Pinpoint the cell where the given text exists, returning its [x, y] midpoint coordinate. 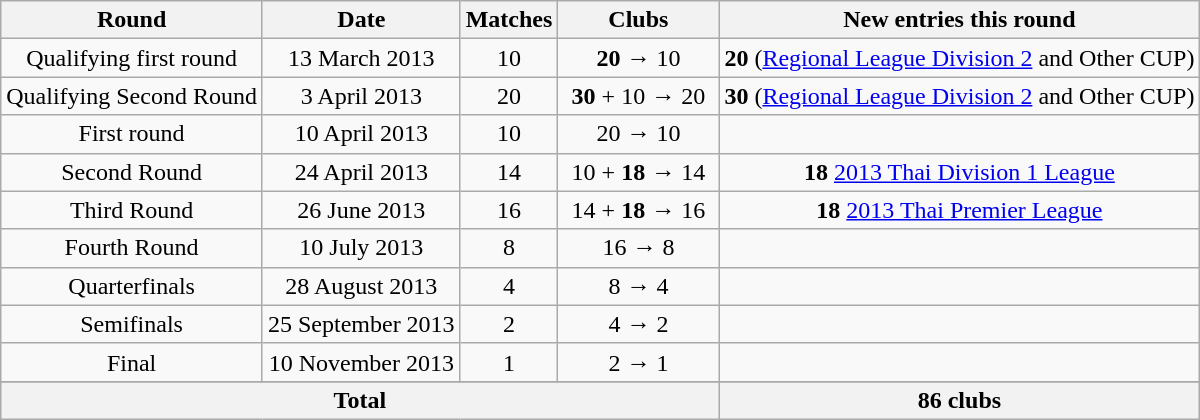
10 April 2013 [361, 134]
Qualifying first round [132, 58]
3 April 2013 [361, 96]
Qualifying Second Round [132, 96]
8 → 4 [638, 286]
30 (Regional League Division 2 and Other CUP) [960, 96]
1 [509, 362]
20 [509, 96]
16 → 8 [638, 248]
28 August 2013 [361, 286]
Round [132, 20]
14 + 18 → 16 [638, 210]
25 September 2013 [361, 324]
4 [509, 286]
Quarterfinals [132, 286]
26 June 2013 [361, 210]
First round [132, 134]
10 November 2013 [361, 362]
13 March 2013 [361, 58]
24 April 2013 [361, 172]
Date [361, 20]
14 [509, 172]
16 [509, 210]
Semifinals [132, 324]
10 July 2013 [361, 248]
Second Round [132, 172]
2 → 1 [638, 362]
8 [509, 248]
Third Round [132, 210]
30 + 10 → 20 [638, 96]
18 2013 Thai Division 1 League [960, 172]
Clubs [638, 20]
Final [132, 362]
2 [509, 324]
18 2013 Thai Premier League [960, 210]
New entries this round [960, 20]
10 + 18 → 14 [638, 172]
86 clubs [960, 400]
Fourth Round [132, 248]
4 → 2 [638, 324]
Total [360, 400]
Matches [509, 20]
20 (Regional League Division 2 and Other CUP) [960, 58]
